From the cell containing the given text, extract its center point as [x, y] coordinate. 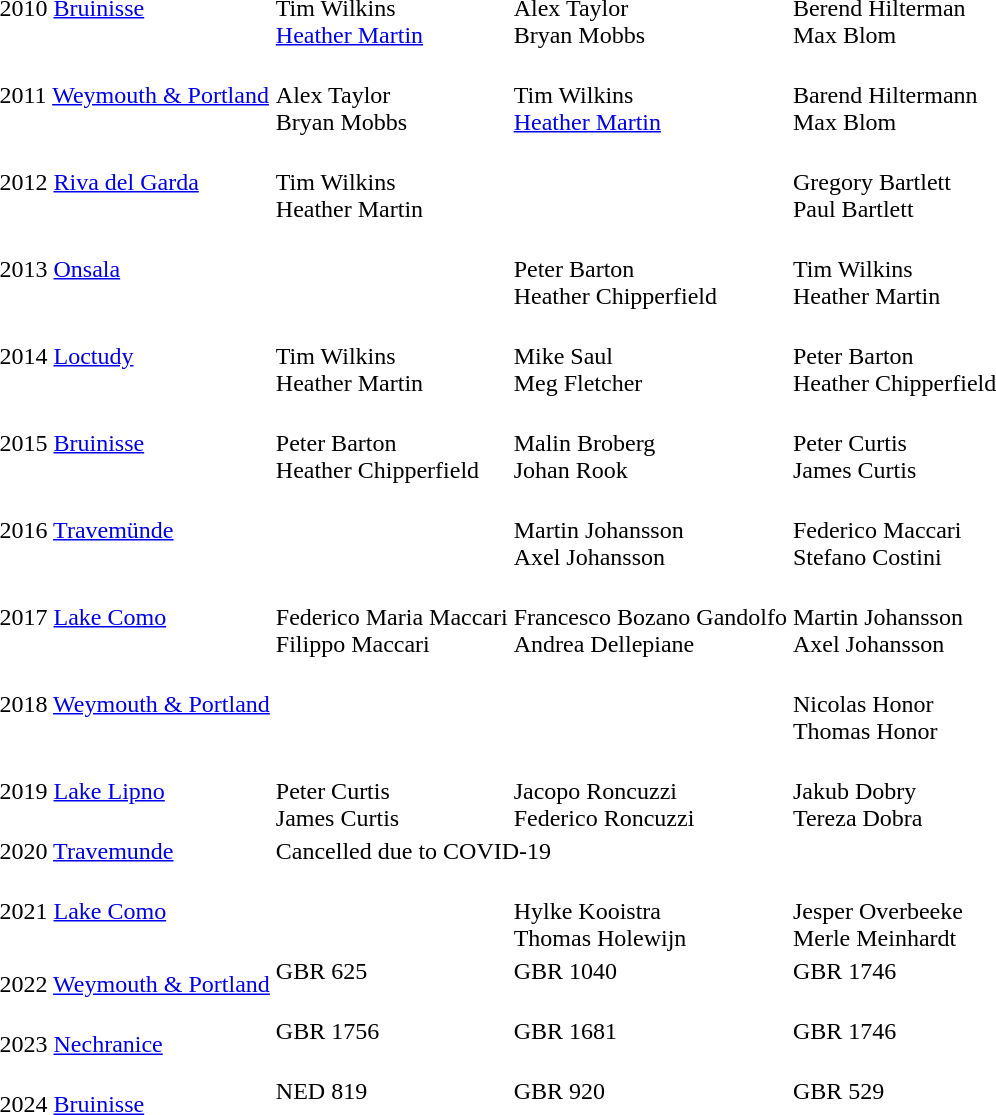
GBR 1681 [650, 1044]
GBR 1040 [650, 984]
Peter CurtisJames Curtis [392, 791]
Francesco Bozano GandolfoAndrea Dellepiane [650, 617]
Alex TaylorBryan Mobbs [392, 95]
Mike SaulMeg Fletcher [650, 356]
Malin BrobergJohan Rook [650, 443]
Federico Maria MaccariFilippo Maccari [392, 617]
GBR 1756 [392, 1044]
Martin JohanssonAxel Johansson [650, 530]
Jacopo RoncuzziFederico Roncuzzi [650, 791]
Hylke KooistraThomas Holewijn [650, 911]
GBR 625 [392, 984]
